Scan for the cell matching the given text and deliver its [x, y] coordinate at center. 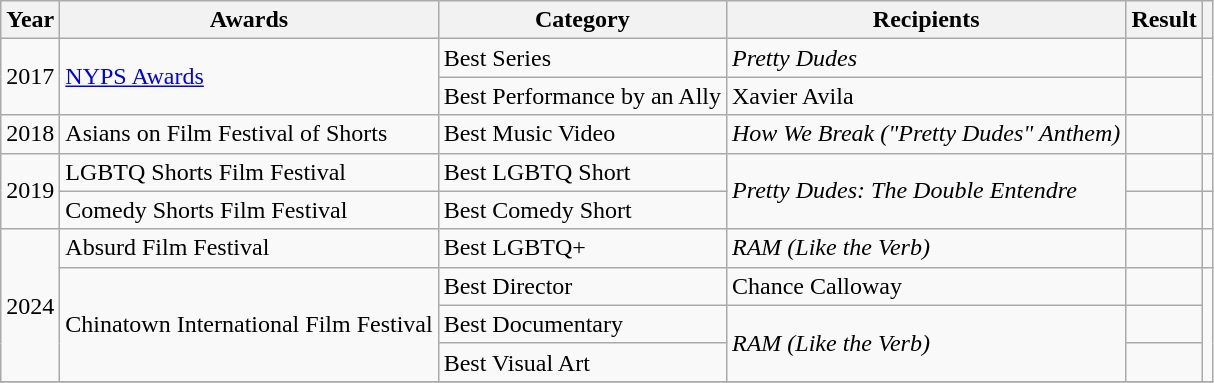
Best Series [582, 58]
2017 [30, 77]
Recipients [926, 20]
Comedy Shorts Film Festival [249, 210]
Awards [249, 20]
Best Comedy Short [582, 210]
Best LGBTQ Short [582, 172]
NYPS Awards [249, 77]
Chance Calloway [926, 286]
Xavier Avila [926, 96]
2024 [30, 305]
Asians on Film Festival of Shorts [249, 134]
Pretty Dudes: The Double Entendre [926, 191]
Pretty Dudes [926, 58]
LGBTQ Shorts Film Festival [249, 172]
Best Documentary [582, 324]
Best LGBTQ+ [582, 248]
Year [30, 20]
2018 [30, 134]
2019 [30, 191]
Absurd Film Festival [249, 248]
Best Performance by an Ally [582, 96]
Category [582, 20]
Result [1164, 20]
Best Music Video [582, 134]
Best Director [582, 286]
Chinatown International Film Festival [249, 324]
How We Break ("Pretty Dudes" Anthem) [926, 134]
Best Visual Art [582, 362]
